Scan for the cell matching the given text and deliver its (X, Y) coordinate at center. 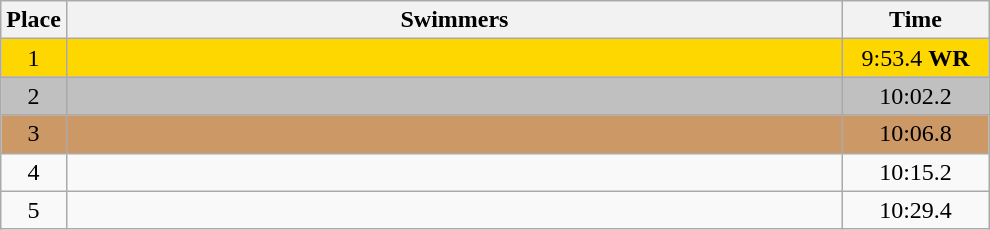
Swimmers (454, 20)
10:29.4 (916, 210)
4 (34, 172)
10:06.8 (916, 134)
9:53.4 WR (916, 58)
10:15.2 (916, 172)
3 (34, 134)
1 (34, 58)
10:02.2 (916, 96)
Time (916, 20)
5 (34, 210)
Place (34, 20)
2 (34, 96)
